Locate the cell with the specified text and output its [x, y] center coordinate. 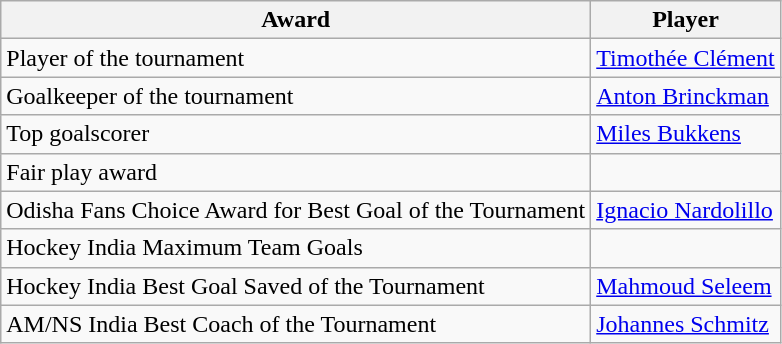
Hockey India Maximum Team Goals [296, 248]
Ignacio Nardolillo [686, 210]
Fair play award [296, 172]
Mahmoud Seleem [686, 286]
Johannes Schmitz [686, 324]
Miles Bukkens [686, 134]
Timothée Clément [686, 58]
Player of the tournament [296, 58]
AM/NS India Best Coach of the Tournament [296, 324]
Hockey India Best Goal Saved of the Tournament [296, 286]
Player [686, 20]
Goalkeeper of the tournament [296, 96]
Award [296, 20]
Odisha Fans Choice Award for Best Goal of the Tournament [296, 210]
Top goalscorer [296, 134]
Anton Brinckman [686, 96]
